Pinpoint the cell where the given text exists, returning its (X, Y) midpoint coordinate. 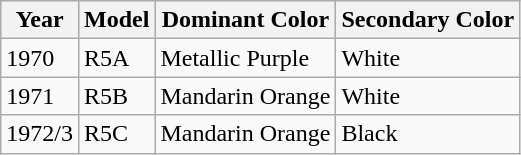
Model (116, 20)
Dominant Color (246, 20)
Secondary Color (428, 20)
R5A (116, 58)
R5B (116, 96)
Black (428, 134)
R5C (116, 134)
1970 (40, 58)
Year (40, 20)
Metallic Purple (246, 58)
1972/3 (40, 134)
1971 (40, 96)
